Determine the (X, Y) coordinate at the center of the cell enclosing the given text.  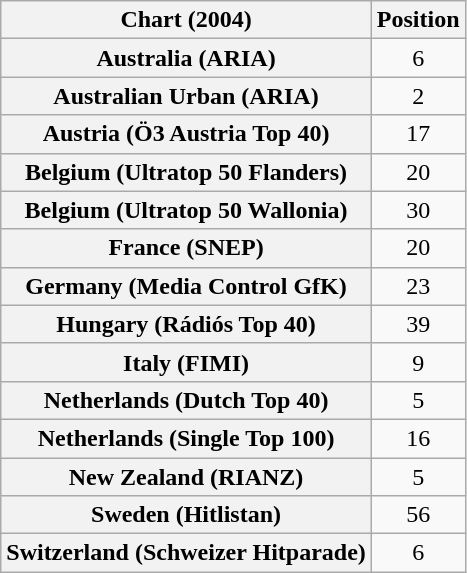
Belgium (Ultratop 50 Wallonia) (186, 210)
30 (418, 210)
39 (418, 324)
9 (418, 362)
Hungary (Rádiós Top 40) (186, 324)
56 (418, 515)
Switzerland (Schweizer Hitparade) (186, 553)
Austria (Ö3 Austria Top 40) (186, 134)
Australian Urban (ARIA) (186, 96)
Position (418, 20)
Germany (Media Control GfK) (186, 286)
New Zealand (RIANZ) (186, 477)
Sweden (Hitlistan) (186, 515)
17 (418, 134)
Belgium (Ultratop 50 Flanders) (186, 172)
2 (418, 96)
Netherlands (Single Top 100) (186, 438)
23 (418, 286)
Chart (2004) (186, 20)
16 (418, 438)
France (SNEP) (186, 248)
Netherlands (Dutch Top 40) (186, 400)
Australia (ARIA) (186, 58)
Italy (FIMI) (186, 362)
